Return the [x, y] coordinate for the center point of the cell that contains the specified text.  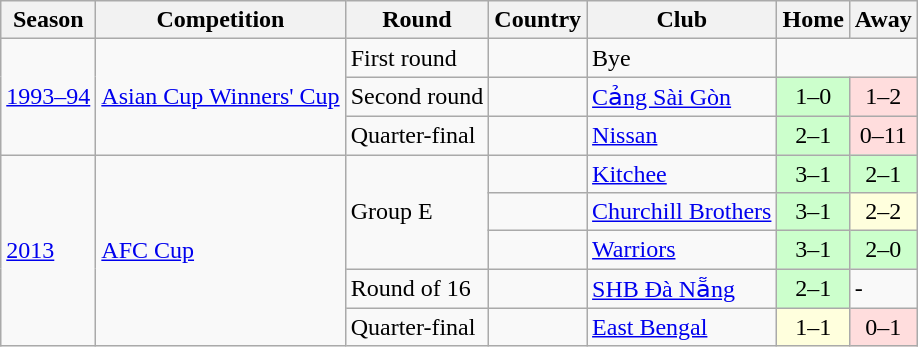
2013 [48, 250]
Club [682, 20]
Asian Cup Winners' Cup [220, 97]
1–0 [813, 97]
1–1 [813, 327]
1–2 [883, 97]
Bye [682, 58]
Round [417, 20]
Home [813, 20]
Country [538, 20]
- [883, 289]
Group E [417, 211]
SHB Đà Nẵng [682, 289]
Nissan [682, 135]
2–2 [883, 212]
0–1 [883, 327]
Kitchee [682, 173]
East Bengal [682, 327]
First round [417, 58]
0–11 [883, 135]
Warriors [682, 250]
Cảng Sài Gòn [682, 97]
2–0 [883, 250]
Competition [220, 20]
1993–94 [48, 97]
Round of 16 [417, 289]
Second round [417, 97]
Churchill Brothers [682, 212]
AFC Cup [220, 250]
Season [48, 20]
Away [883, 20]
